Extract the (X, Y) coordinate from the center of the cell holding the provided text.  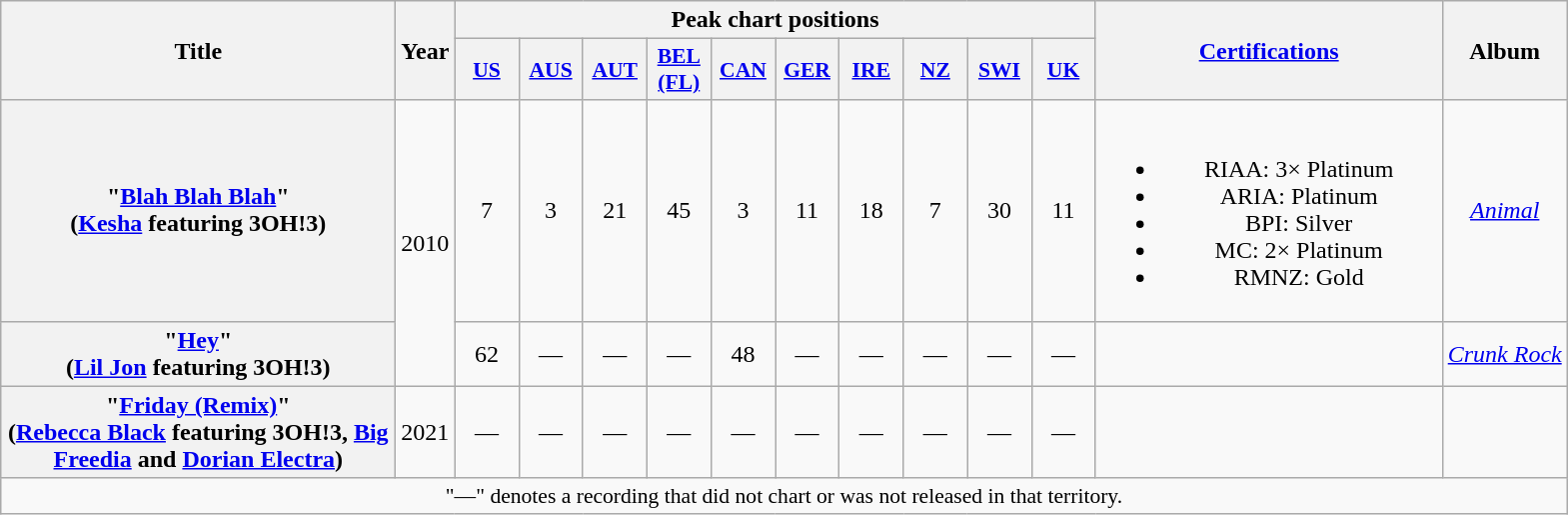
"Blah Blah Blah"(Kesha featuring 3OH!3) (198, 210)
Peak chart positions (776, 20)
48 (743, 354)
30 (999, 210)
BEL(FL) (679, 70)
IRE (871, 70)
AUS (551, 70)
GER (807, 70)
AUT (615, 70)
18 (871, 210)
Album (1505, 50)
2010 (426, 243)
Certifications (1269, 50)
Year (426, 50)
SWI (999, 70)
Crunk Rock (1505, 354)
45 (679, 210)
Title (198, 50)
UK (1063, 70)
CAN (743, 70)
"—" denotes a recording that did not chart or was not released in that territory. (784, 496)
"Hey"(Lil Jon featuring 3OH!3) (198, 354)
2021 (426, 432)
62 (487, 354)
NZ (935, 70)
US (487, 70)
RIAA: 3× PlatinumARIA: PlatinumBPI: SilverMC: 2× PlatinumRMNZ: Gold (1269, 210)
21 (615, 210)
"Friday (Remix)"(Rebecca Black featuring 3OH!3, Big Freedia and Dorian Electra) (198, 432)
Animal (1505, 210)
